Scan for the cell matching the given text and deliver its (x, y) coordinate at center. 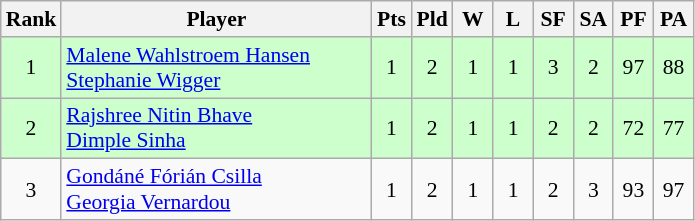
Rajshree Nitin Bhave Dimple Sinha (216, 128)
PA (673, 19)
72 (633, 128)
Gondáné Fórián Csilla Georgia Vernardou (216, 190)
Malene Wahlstroem Hansen Stephanie Wigger (216, 68)
88 (673, 68)
SA (593, 19)
SF (553, 19)
W (473, 19)
Player (216, 19)
Pld (432, 19)
77 (673, 128)
PF (633, 19)
Pts (391, 19)
Rank (32, 19)
93 (633, 190)
L (513, 19)
